For the text-containing cell, return its midpoint in [X, Y] coordinate format. 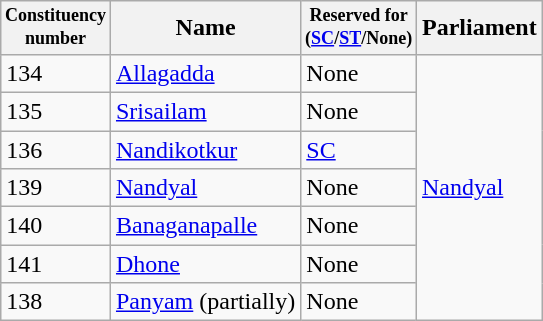
SC [359, 150]
141 [56, 264]
Srisailam [205, 111]
134 [56, 73]
Panyam (partially) [205, 302]
Reserved for(SC/ST/None) [359, 28]
138 [56, 302]
Dhone [205, 264]
Banaganapalle [205, 226]
Nandikotkur [205, 150]
140 [56, 226]
Parliament [480, 28]
Name [205, 28]
Allagadda [205, 73]
139 [56, 188]
135 [56, 111]
Constituency number [56, 28]
136 [56, 150]
